Find where the given text appears and provide that cell's center as [x, y] coordinate. 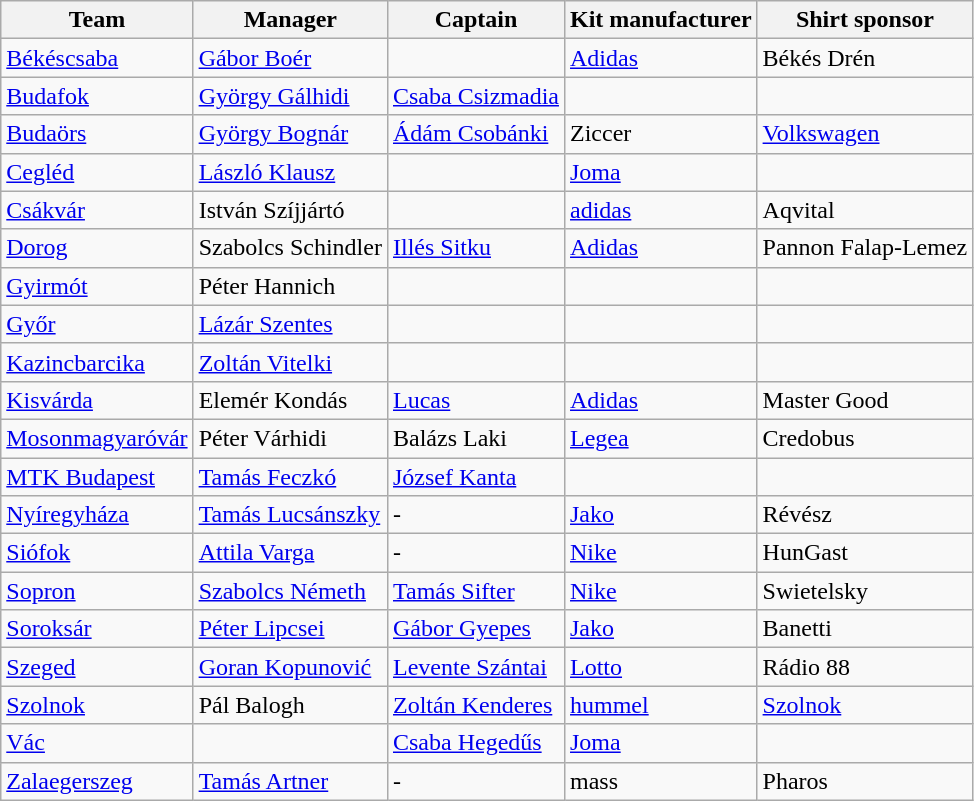
Gábor Gyepes [476, 629]
Péter Lipcsei [290, 629]
István Szíjjártó [290, 210]
Master Good [865, 400]
Csaba Csizmadia [476, 96]
Budaörs [97, 134]
Békés Drén [865, 58]
Siófok [97, 553]
Cegléd [97, 172]
Kisvárda [97, 400]
Kit manufacturer [660, 20]
Szabolcs Schindler [290, 248]
Zalaegerszeg [97, 781]
Tamás Artner [290, 781]
Péter Hannich [290, 286]
Captain [476, 20]
Team [97, 20]
Vác [97, 743]
adidas [660, 210]
Gábor Boér [290, 58]
Banetti [865, 629]
Csákvár [97, 210]
Gyirmót [97, 286]
László Klausz [290, 172]
Tamás Lucsánszky [290, 515]
Zoltán Vitelki [290, 362]
Csaba Hegedűs [476, 743]
mass [660, 781]
Elemér Kondás [290, 400]
Győr [97, 324]
Aqvital [865, 210]
Pannon Falap-Lemez [865, 248]
Illés Sitku [476, 248]
Lucas [476, 400]
HunGast [865, 553]
Péter Várhidi [290, 438]
György Bognár [290, 134]
Ádám Csobánki [476, 134]
Békéscsaba [97, 58]
MTK Budapest [97, 477]
Pharos [865, 781]
Manager [290, 20]
Mosonmagyaróvár [97, 438]
Legea [660, 438]
Pál Balogh [290, 705]
Rádio 88 [865, 667]
Shirt sponsor [865, 20]
Révész [865, 515]
Zoltán Kenderes [476, 705]
Budafok [97, 96]
hummel [660, 705]
Tamás Sifter [476, 591]
Tamás Feczkó [290, 477]
György Gálhidi [290, 96]
Nyíregyháza [97, 515]
Lotto [660, 667]
Swietelsky [865, 591]
Volkswagen [865, 134]
Goran Kopunović [290, 667]
Dorog [97, 248]
Balázs Laki [476, 438]
Szabolcs Németh [290, 591]
Credobus [865, 438]
Szeged [97, 667]
Kazincbarcika [97, 362]
Attila Varga [290, 553]
Soroksár [97, 629]
Ziccer [660, 134]
József Kanta [476, 477]
Lázár Szentes [290, 324]
Sopron [97, 591]
Levente Szántai [476, 667]
